Scan for the cell matching the given text and deliver its (x, y) coordinate at center. 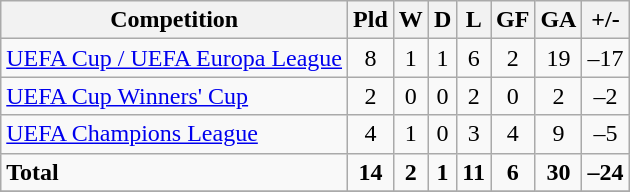
–5 (606, 134)
+/- (606, 20)
14 (371, 172)
L (474, 20)
GF (513, 20)
11 (474, 172)
–24 (606, 172)
UEFA Cup / UEFA Europa League (174, 58)
8 (371, 58)
–2 (606, 96)
UEFA Champions League (174, 134)
D (442, 20)
19 (558, 58)
GA (558, 20)
Pld (371, 20)
30 (558, 172)
W (410, 20)
UEFA Cup Winners' Cup (174, 96)
9 (558, 134)
Total (174, 172)
Competition (174, 20)
3 (474, 134)
–17 (606, 58)
